Provide the [x, y] coordinate of the cell's center where the given text is located.  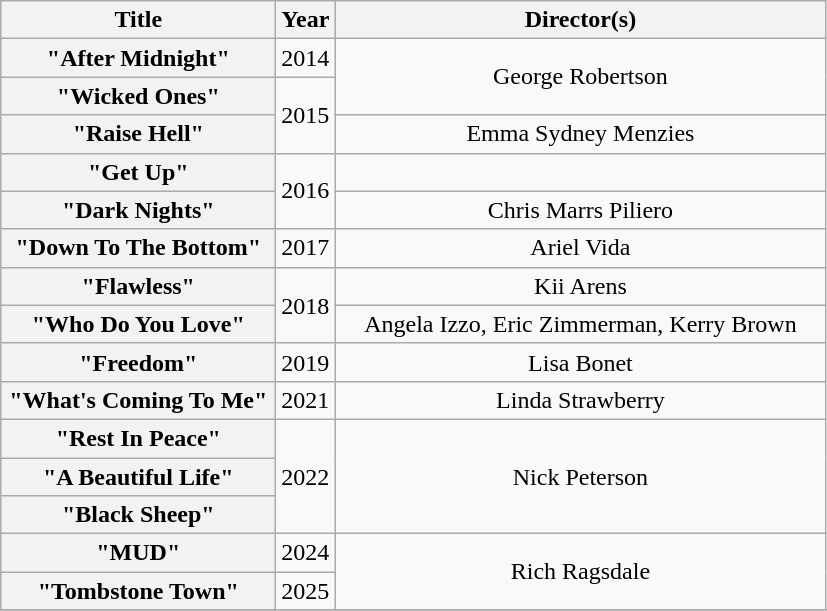
"Raise Hell" [138, 134]
"Black Sheep" [138, 515]
2018 [306, 305]
"What's Coming To Me" [138, 400]
2021 [306, 400]
Rich Ragsdale [580, 572]
2017 [306, 248]
"After Midnight" [138, 58]
2015 [306, 115]
"Get Up" [138, 172]
Ariel Vida [580, 248]
Year [306, 20]
Linda Strawberry [580, 400]
Lisa Bonet [580, 362]
"Dark Nights" [138, 210]
"Down To The Bottom" [138, 248]
2016 [306, 191]
Chris Marrs Piliero [580, 210]
2014 [306, 58]
2024 [306, 553]
"MUD" [138, 553]
Angela Izzo, Eric Zimmerman, Kerry Brown [580, 324]
2022 [306, 476]
2019 [306, 362]
Director(s) [580, 20]
Emma Sydney Menzies [580, 134]
"Freedom" [138, 362]
George Robertson [580, 77]
"Tombstone Town" [138, 591]
"Flawless" [138, 286]
Title [138, 20]
2025 [306, 591]
"Wicked Ones" [138, 96]
"Rest In Peace" [138, 438]
Kii Arens [580, 286]
"Who Do You Love" [138, 324]
"A Beautiful Life" [138, 477]
Nick Peterson [580, 476]
